Provide the [X, Y] coordinate of the cell's center where the given text is located.  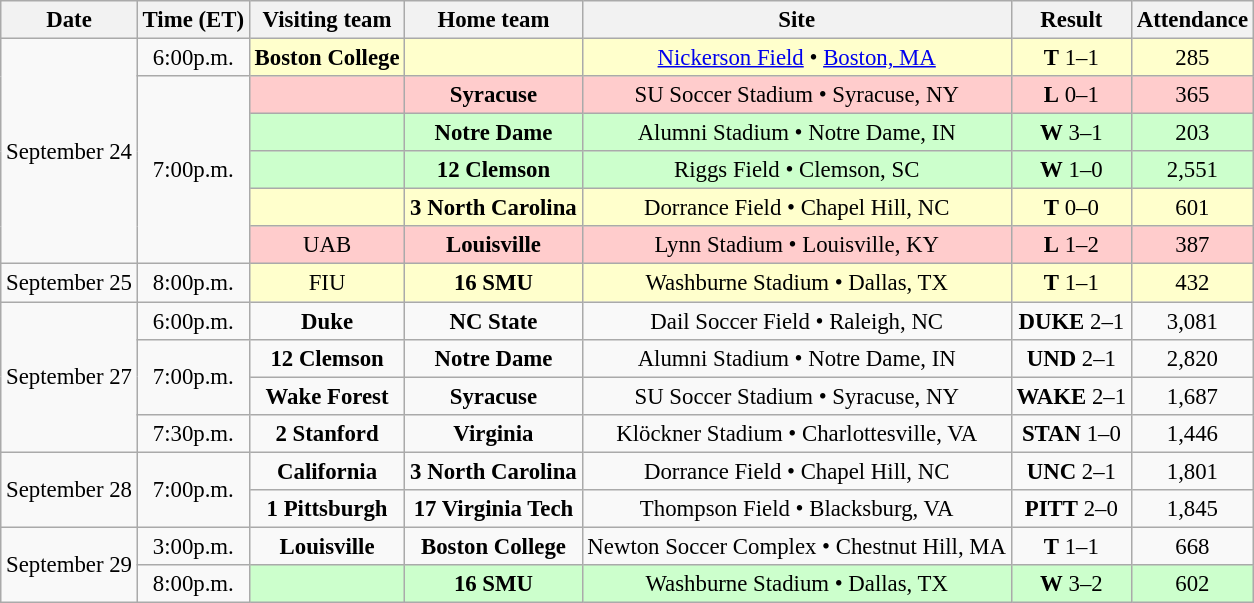
Attendance [1192, 20]
Wake Forest [327, 396]
432 [1192, 283]
Site [796, 20]
FIU [327, 283]
668 [1192, 546]
September 29 [69, 564]
203 [1192, 133]
September 28 [69, 490]
UAB [327, 245]
W 3–1 [1071, 133]
California [327, 471]
September 24 [69, 152]
Lynn Stadium • Louisville, KY [796, 245]
WAKE 2–1 [1071, 396]
2,551 [1192, 170]
Riggs Field • Clemson, SC [796, 170]
Klöckner Stadium • Charlottesville, VA [796, 433]
1 Pittsburgh [327, 509]
UNC 2–1 [1071, 471]
September 27 [69, 377]
W 1–0 [1071, 170]
602 [1192, 584]
3,081 [1192, 321]
387 [1192, 245]
UND 2–1 [1071, 358]
Visiting team [327, 20]
17 Virginia Tech [494, 509]
Date [69, 20]
3:00p.m. [193, 546]
Home team [494, 20]
285 [1192, 58]
2 Stanford [327, 433]
1,801 [1192, 471]
1,687 [1192, 396]
365 [1192, 95]
NC State [494, 321]
Time (ET) [193, 20]
L 0–1 [1071, 95]
Virginia [494, 433]
1,845 [1192, 509]
601 [1192, 208]
Duke [327, 321]
DUKE 2–1 [1071, 321]
2,820 [1192, 358]
Thompson Field • Blacksburg, VA [796, 509]
Dail Soccer Field • Raleigh, NC [796, 321]
STAN 1–0 [1071, 433]
1,446 [1192, 433]
W 3–2 [1071, 584]
PITT 2–0 [1071, 509]
7:30p.m. [193, 433]
Nickerson Field • Boston, MA [796, 58]
T 0–0 [1071, 208]
September 25 [69, 283]
L 1–2 [1071, 245]
Result [1071, 20]
Newton Soccer Complex • Chestnut Hill, MA [796, 546]
